Determine the (x, y) coordinate at the center of the cell enclosing the given text.  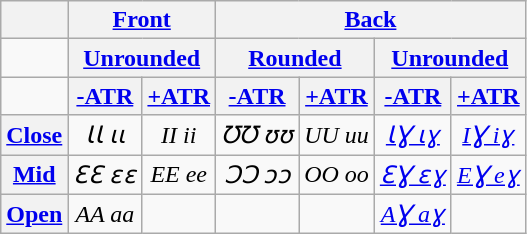
ƐƔ ɛɣ (412, 174)
Back (371, 20)
ƱƱ ʊʊ (258, 135)
EƔ eɣ (488, 174)
Mid (34, 174)
IƔ iɣ (488, 135)
Close (34, 135)
Rounded (296, 58)
ƆƆ ɔɔ (258, 174)
ƖƖ ɩɩ (105, 135)
Front (142, 20)
EE ee (179, 174)
II ii (179, 135)
UU uu (337, 135)
ƐƐ ɛɛ (105, 174)
Open (34, 214)
OO oo (337, 174)
ƖƔ ɩɣ (412, 135)
AA aa (105, 214)
AƔ aɣ (412, 214)
